Extract the (X, Y) coordinate from the center of the cell holding the provided text.  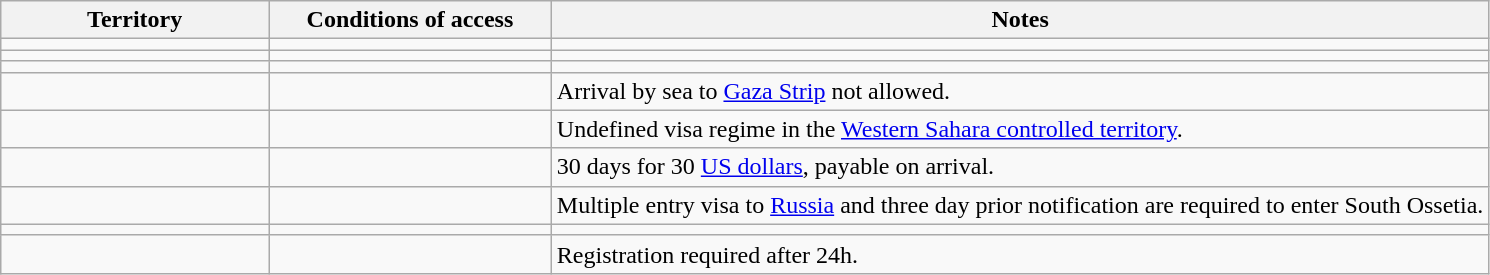
Multiple entry visa to Russia and three day prior notification are required to enter South Ossetia. (1020, 205)
Territory (135, 20)
30 days for 30 US dollars, payable on arrival. (1020, 167)
Undefined visa regime in the Western Sahara controlled territory. (1020, 129)
Notes (1020, 20)
Arrival by sea to Gaza Strip not allowed. (1020, 91)
Conditions of access (410, 20)
Registration required after 24h. (1020, 254)
